Pinpoint the cell where the given text exists, returning its (x, y) midpoint coordinate. 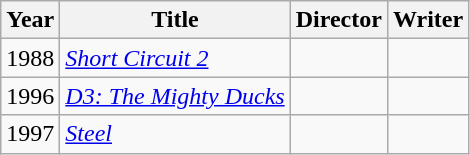
Short Circuit 2 (175, 58)
Steel (175, 134)
1988 (30, 58)
Writer (428, 20)
Year (30, 20)
D3: The Mighty Ducks (175, 96)
1996 (30, 96)
Director (338, 20)
1997 (30, 134)
Title (175, 20)
